Provide the (x, y) coordinate of the cell's center where the given text is located.  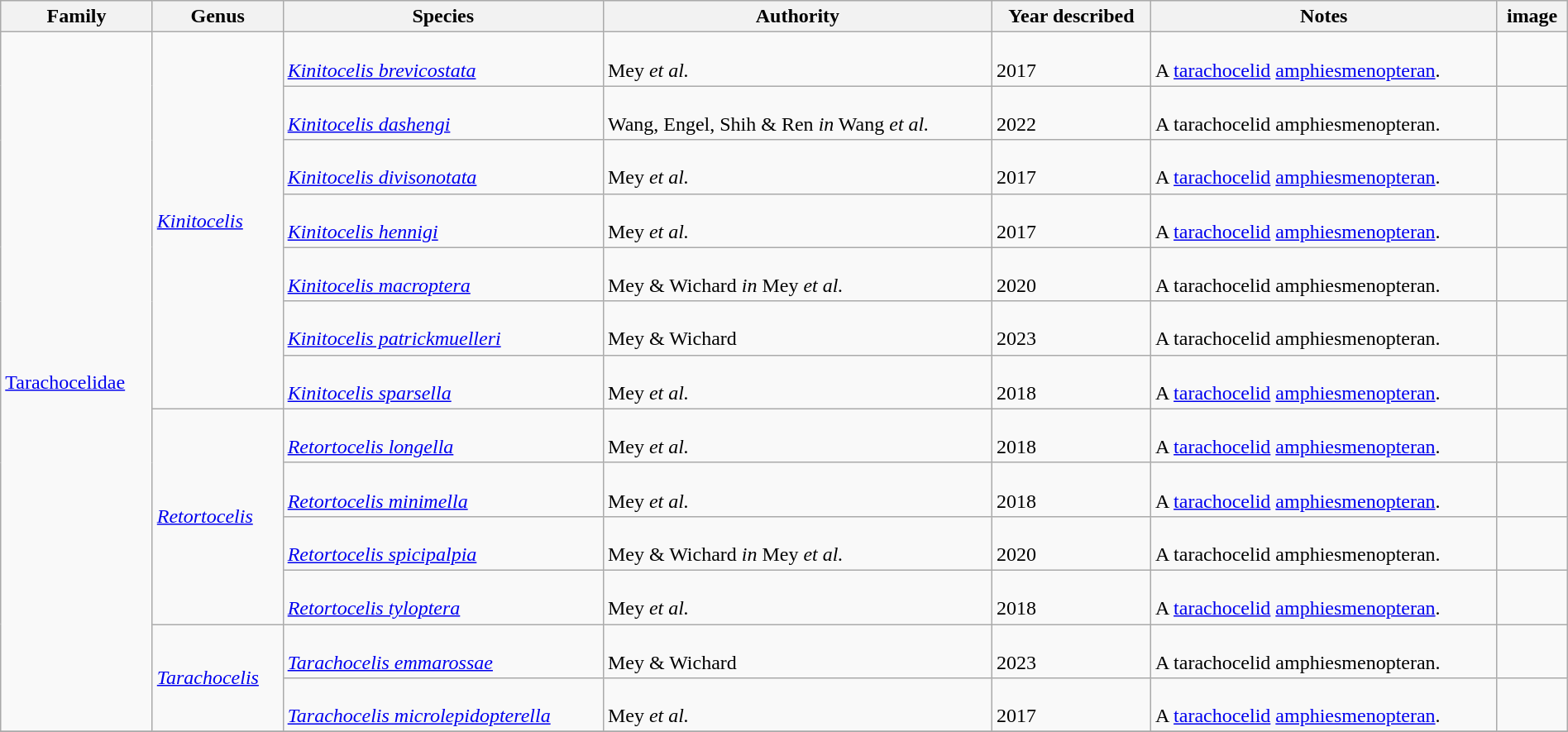
Retortocelis longella (443, 435)
Year described (1071, 17)
Notes (1324, 17)
Kinitocelis patrickmuelleri (443, 328)
Retortocelis minimella (443, 490)
Kinitocelis sparsella (443, 382)
Wang, Engel, Shih & Ren in Wang et al. (797, 112)
Tarachocelis (218, 677)
Kinitocelis divisonotata (443, 167)
Retortocelis spicipalpia (443, 543)
Authority (797, 17)
Retortocelis tyloptera (443, 597)
Kinitocelis brevicostata (443, 60)
Family (77, 17)
image (1532, 17)
Species (443, 17)
Genus (218, 17)
Kinitocelis macroptera (443, 275)
Tarachocelidae (77, 382)
Kinitocelis (218, 220)
Tarachocelis emmarossae (443, 650)
Tarachocelis microlepidopterella (443, 705)
Kinitocelis hennigi (443, 220)
2022 (1071, 112)
Retortocelis (218, 516)
Kinitocelis dashengi (443, 112)
